Locate the cell with the specified text and output its [x, y] center coordinate. 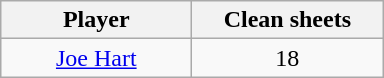
18 [288, 58]
Player [96, 20]
Clean sheets [288, 20]
Joe Hart [96, 58]
